Identify which cell holds the provided text, then report its [x, y] central coordinate. 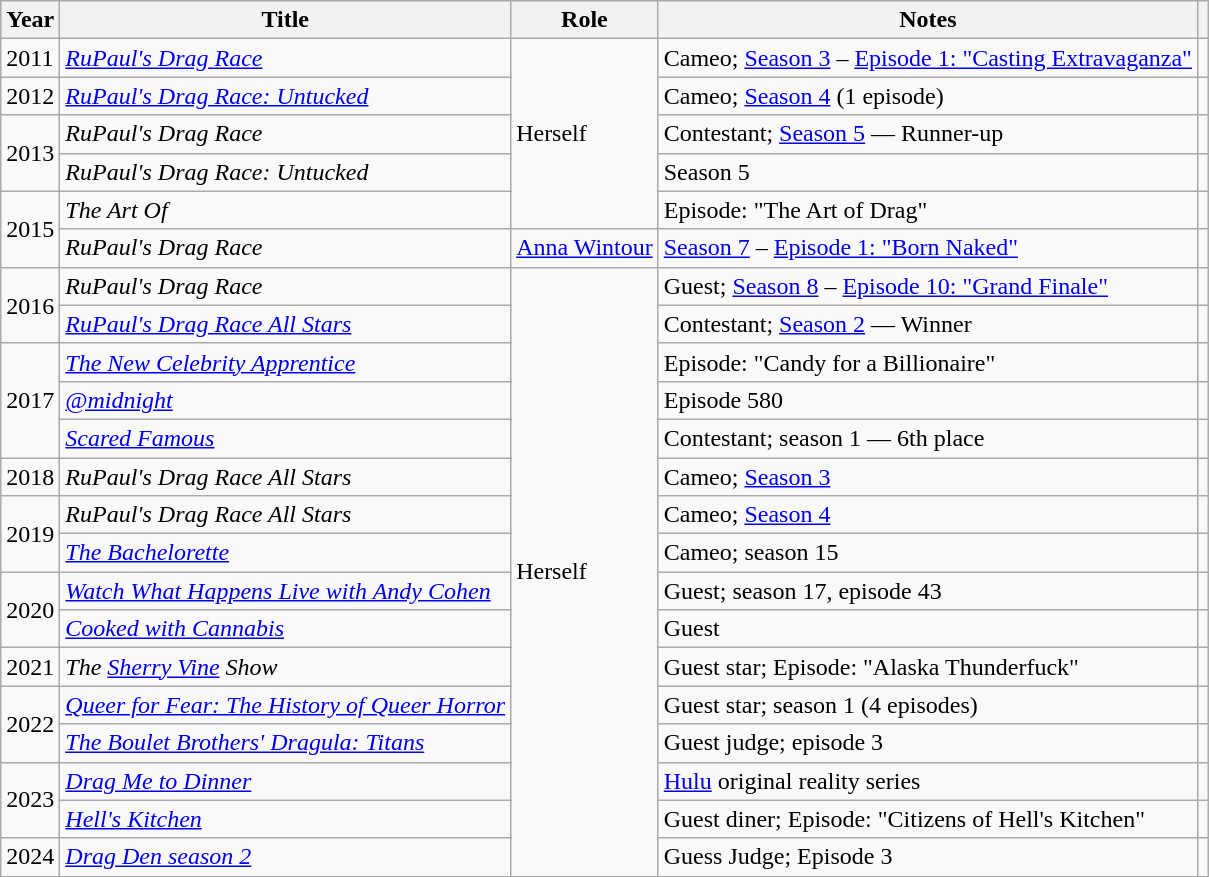
Drag Den season 2 [286, 857]
Cooked with Cannabis [286, 629]
The New Celebrity Apprentice [286, 362]
2011 [30, 58]
The Art Of [286, 210]
Drag Me to Dinner [286, 781]
Cameo; season 15 [928, 553]
Notes [928, 20]
Title [286, 20]
2018 [30, 477]
Hell's Kitchen [286, 819]
Contestant; Season 5 — Runner-up [928, 134]
Role [585, 20]
2015 [30, 229]
Anna Wintour [585, 248]
Episode 580 [928, 400]
Guess Judge; Episode 3 [928, 857]
Guest; Season 8 – Episode 10: "Grand Finale" [928, 286]
The Bachelorette [286, 553]
2016 [30, 305]
Season 5 [928, 172]
Cameo; Season 3 [928, 477]
Episode: "Candy for a Billionaire" [928, 362]
2017 [30, 400]
Guest diner; Episode: "Citizens of Hell's Kitchen" [928, 819]
Watch What Happens Live with Andy Cohen [286, 591]
Guest star; Episode: "Alaska Thunderfuck" [928, 667]
2019 [30, 534]
Contestant; Season 2 — Winner [928, 324]
Guest [928, 629]
Queer for Fear: The History of Queer Horror [286, 705]
Guest judge; episode 3 [928, 743]
2024 [30, 857]
Cameo; Season 4 (1 episode) [928, 96]
The Boulet Brothers' Dragula: Titans [286, 743]
2021 [30, 667]
Guest star; season 1 (4 episodes) [928, 705]
2012 [30, 96]
Season 7 – Episode 1: "Born Naked" [928, 248]
2022 [30, 724]
Episode: "The Art of Drag" [928, 210]
2023 [30, 800]
2013 [30, 153]
Guest; season 17, episode 43 [928, 591]
Contestant; season 1 — 6th place [928, 438]
2020 [30, 610]
@midnight [286, 400]
Year [30, 20]
Cameo; Season 3 – Episode 1: "Casting Extravaganza" [928, 58]
The Sherry Vine Show [286, 667]
Hulu original reality series [928, 781]
Scared Famous [286, 438]
Cameo; Season 4 [928, 515]
